Search for the cell housing the specified text and yield its [x, y] center coordinate. 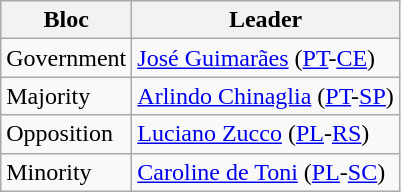
Majority [66, 96]
Opposition [66, 134]
Government [66, 58]
Bloc [66, 20]
Luciano Zucco (PL-RS) [266, 134]
Caroline de Toni (PL-SC) [266, 172]
Arlindo Chinaglia (PT-SP) [266, 96]
Minority [66, 172]
Leader [266, 20]
José Guimarães (PT-CE) [266, 58]
